For the text-containing cell, return its midpoint in [x, y] coordinate format. 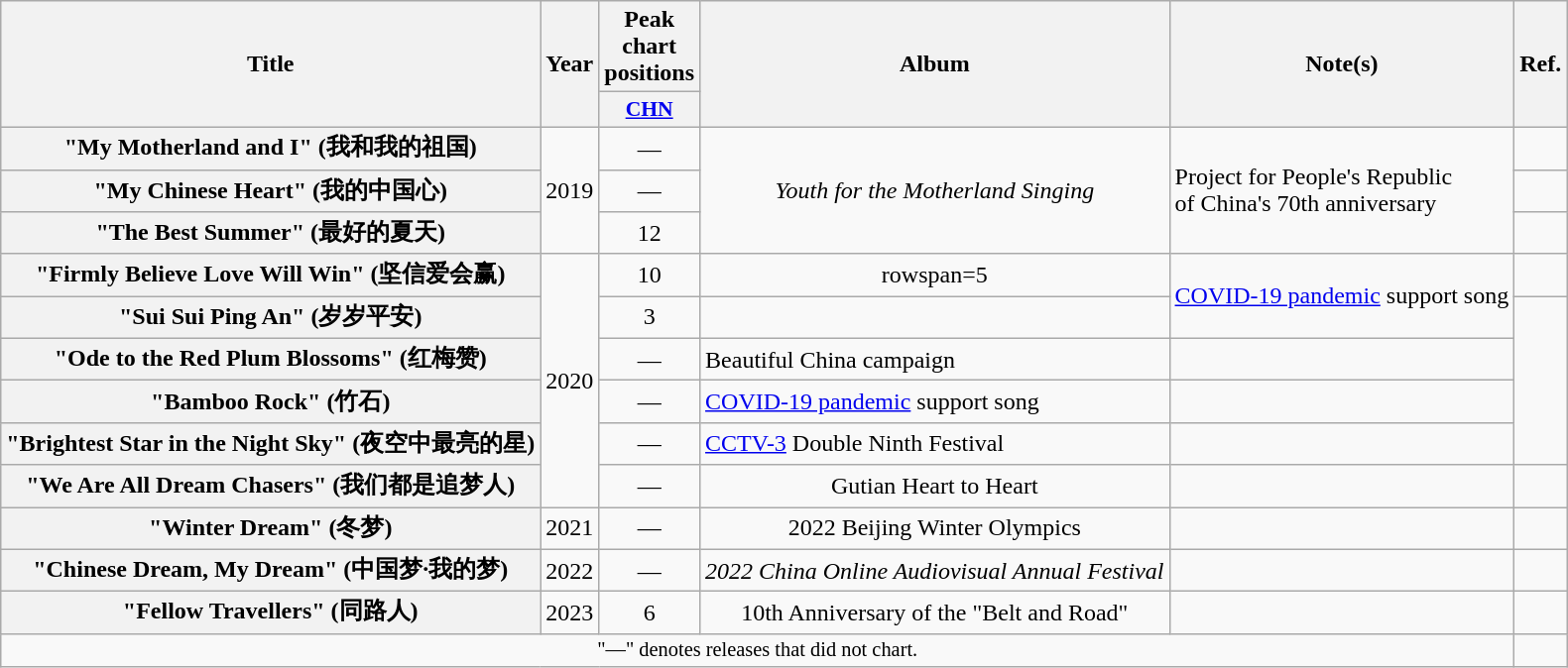
Ref. [1541, 64]
"Firmly Believe Love Will Win" (坚信爱会赢) [271, 276]
6 [650, 612]
Youth for the Motherland Singing [934, 190]
"Fellow Travellers" (同路人) [271, 612]
"Sui Sui Ping An" (岁岁平安) [271, 317]
rowspan=5 [934, 276]
"Bamboo Rock" (竹石) [271, 402]
CCTV-3 Double Ninth Festival [934, 444]
2022 China Online Audiovisual Annual Festival [934, 571]
10 [650, 276]
3 [650, 317]
12 [650, 234]
"We Are All Dream Chasers" (我们都是追梦人) [271, 486]
2020 [569, 381]
"Ode to the Red Plum Blossoms" (红梅赞) [271, 359]
2023 [569, 612]
"—" denotes releases that did not chart. [758, 650]
Project for People's Republicof China's 70th anniversary [1342, 190]
Note(s) [1342, 64]
2021 [569, 529]
Title [271, 64]
2022 Beijing Winter Olympics [934, 529]
2022 [569, 571]
Year [569, 64]
Peak chart positions [650, 47]
Album [934, 64]
Gutian Heart to Heart [934, 486]
10th Anniversary of the "Belt and Road" [934, 612]
Beautiful China campaign [934, 359]
CHN [650, 110]
"My Motherland and I" (我和我的祖国) [271, 149]
"My Chinese Heart" (我的中国心) [271, 190]
"Winter Dream" (冬梦) [271, 529]
"The Best Summer" (最好的夏天) [271, 234]
"Brightest Star in the Night Sky" (夜空中最亮的星) [271, 444]
2019 [569, 190]
"Chinese Dream, My Dream" (中国梦·我的梦) [271, 571]
